Output the [x, y] coordinate of the center of the cell containing the given text.  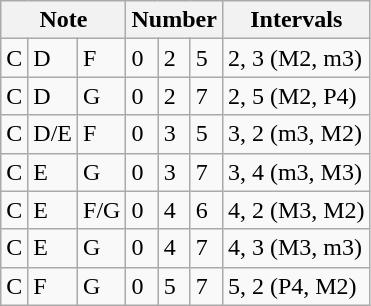
5, 2 (P4, M2) [296, 286]
6 [206, 210]
Number [174, 20]
2, 5 (M2, P4) [296, 96]
Note [64, 20]
2, 3 (M2, m3) [296, 58]
4, 3 (M3, m3) [296, 248]
F/G [102, 210]
4, 2 (M3, M2) [296, 210]
D/E [53, 134]
3, 2 (m3, M2) [296, 134]
Intervals [296, 20]
3, 4 (m3, M3) [296, 172]
